Provide the (x, y) coordinate of the cell's center where the given text is located.  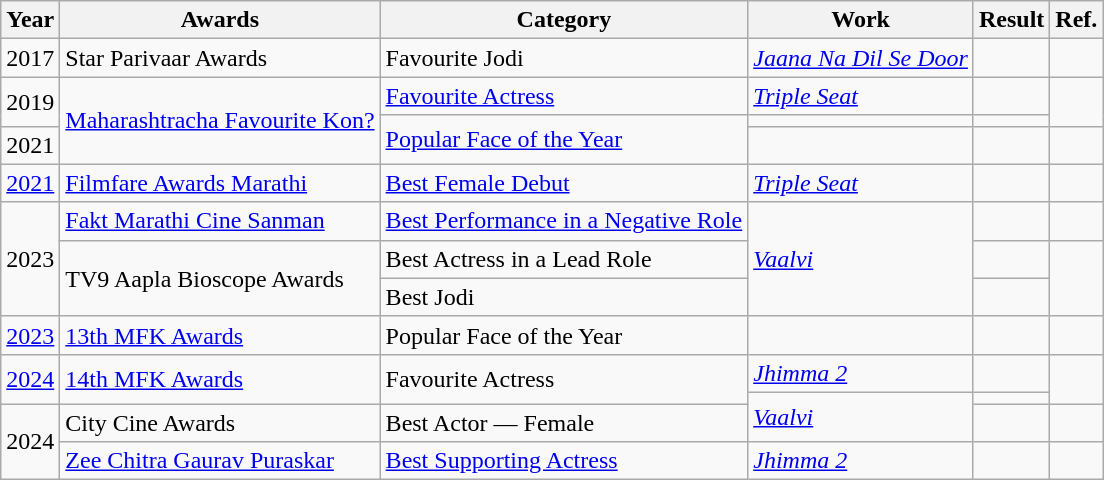
City Cine Awards (220, 423)
Fakt Marathi Cine Sanman (220, 221)
Best Supporting Actress (564, 461)
Best Jodi (564, 297)
Jaana Na Dil Se Door (861, 58)
13th MFK Awards (220, 335)
Best Actress in a Lead Role (564, 259)
TV9 Aapla Bioscope Awards (220, 278)
Result (1011, 20)
Year (30, 20)
Best Performance in a Negative Role (564, 221)
Best Actor — Female (564, 423)
14th MFK Awards (220, 378)
Star Parivaar Awards (220, 58)
Category (564, 20)
Awards (220, 20)
2017 (30, 58)
Filmfare Awards Marathi (220, 183)
Maharashtracha Favourite Kon? (220, 120)
Ref. (1076, 20)
Work (861, 20)
2019 (30, 102)
Favourite Jodi (564, 58)
Best Female Debut (564, 183)
Zee Chitra Gaurav Puraskar (220, 461)
